Capture the cell that displays the provided text and extract its [x, y] central coordinate. 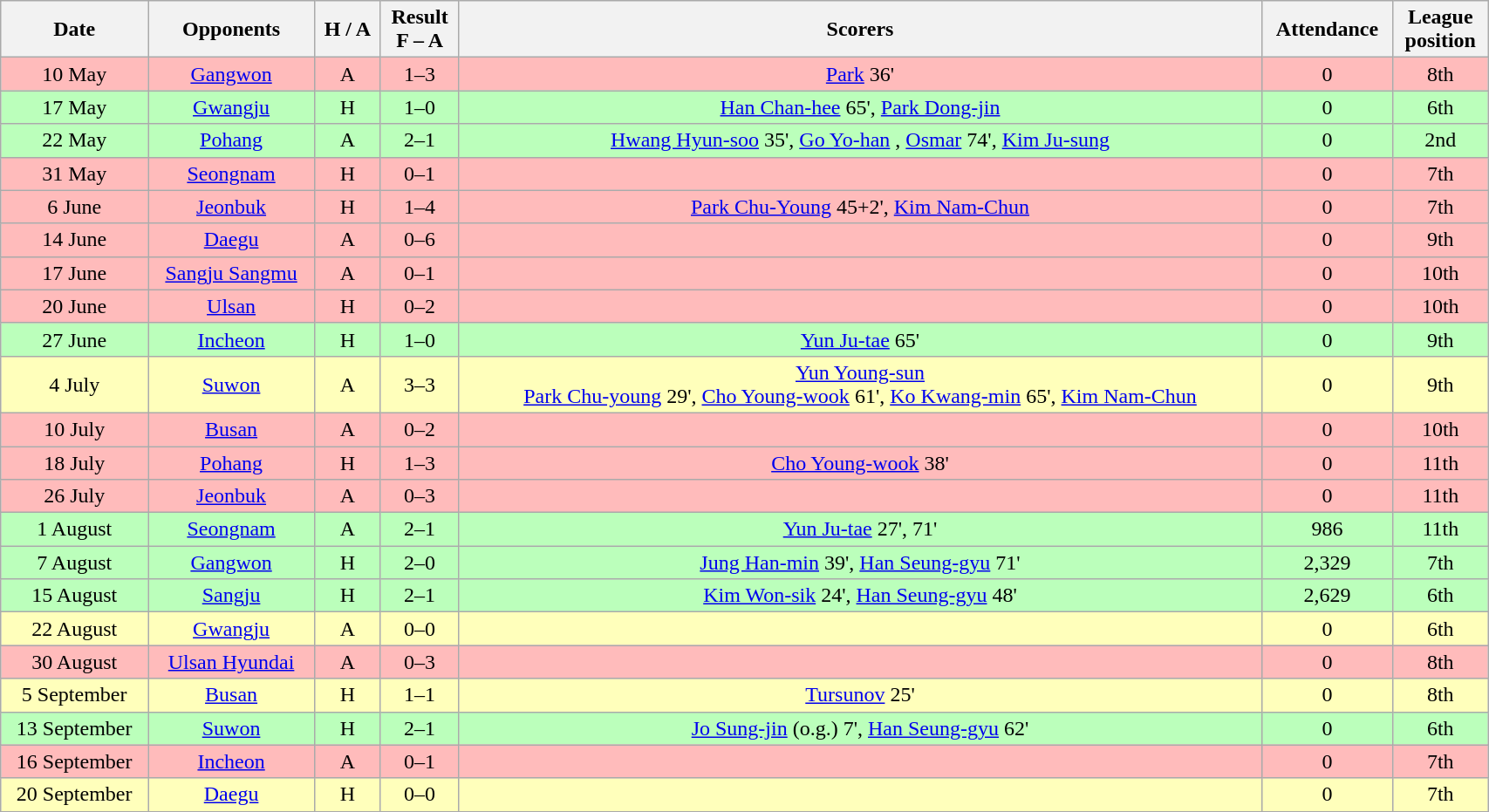
6 June [75, 207]
Hwang Hyun-soo 35', Go Yo-han , Osmar 74', Kim Ju-sung [860, 140]
1–1 [420, 695]
Yun Ju-tae 65' [860, 339]
Park Chu-Young 45+2', Kim Nam-Chun [860, 207]
1–4 [420, 207]
2,629 [1328, 596]
986 [1328, 529]
Date [75, 30]
Jung Han-min 39', Han Seung-gyu 71' [860, 563]
4 July [75, 384]
Tursunov 25' [860, 695]
Park 36' [860, 74]
ResultF – A [420, 30]
22 May [75, 140]
0–6 [420, 240]
17 June [75, 273]
10 July [75, 429]
Jo Sung-jin (o.g.) 7', Han Seung-gyu 62' [860, 728]
Han Chan-hee 65', Park Dong-jin [860, 107]
27 June [75, 339]
13 September [75, 728]
10 May [75, 74]
14 June [75, 240]
2–0 [420, 563]
22 August [75, 629]
Yun Young-sun Park Chu-young 29', Cho Young-wook 61', Ko Kwang-min 65', Kim Nam-Chun [860, 384]
16 September [75, 761]
Cho Young-wook 38' [860, 463]
18 July [75, 463]
Opponents [232, 30]
Scorers [860, 30]
17 May [75, 107]
5 September [75, 695]
7 August [75, 563]
1 August [75, 529]
15 August [75, 596]
3–3 [420, 384]
Sangju [232, 596]
Yun Ju-tae 27', 71' [860, 529]
20 June [75, 306]
26 July [75, 496]
Sangju Sangmu [232, 273]
H / A [348, 30]
Ulsan Hyundai [232, 662]
2,329 [1328, 563]
31 May [75, 174]
Attendance [1328, 30]
Ulsan [232, 306]
30 August [75, 662]
2nd [1441, 140]
20 September [75, 795]
Leagueposition [1441, 30]
Kim Won-sik 24', Han Seung-gyu 48' [860, 596]
